Return (x, y) of the center of cell containing provided text 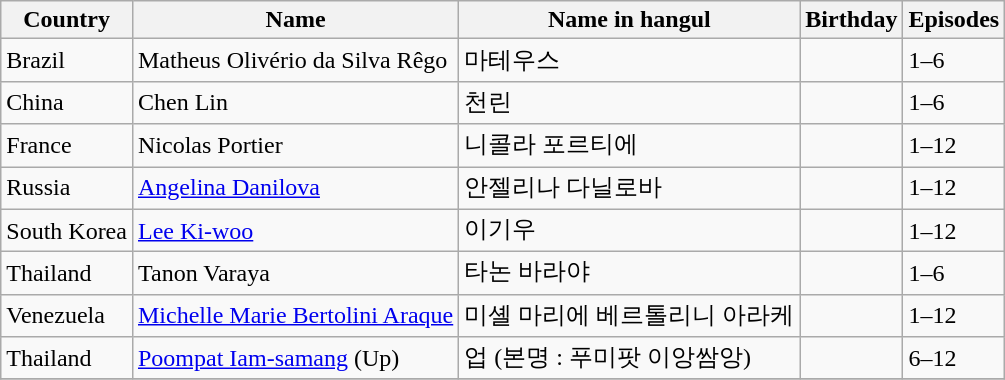
니콜라 포르티에 (630, 146)
Birthday (852, 20)
Lee Ki-woo (295, 230)
Episodes (954, 20)
마테우스 (630, 60)
Poompat Iam-samang (Up) (295, 358)
업 (본명 : 푸미팟 이앙쌈앙) (630, 358)
안젤리나 다닐로바 (630, 188)
Nicolas Portier (295, 146)
Michelle Marie Bertolini Araque (295, 316)
Name (295, 20)
6–12 (954, 358)
Brazil (67, 60)
China (67, 102)
France (67, 146)
미셸 마리에 베르톨리니 아라케 (630, 316)
Venezuela (67, 316)
Country (67, 20)
Chen Lin (295, 102)
Tanon Varaya (295, 274)
천린 (630, 102)
이기우 (630, 230)
타논 바라야 (630, 274)
Russia (67, 188)
Name in hangul (630, 20)
Angelina Danilova (295, 188)
South Korea (67, 230)
Matheus Olivério da Silva Rêgo (295, 60)
